Return (X, Y) of the center of cell containing provided text 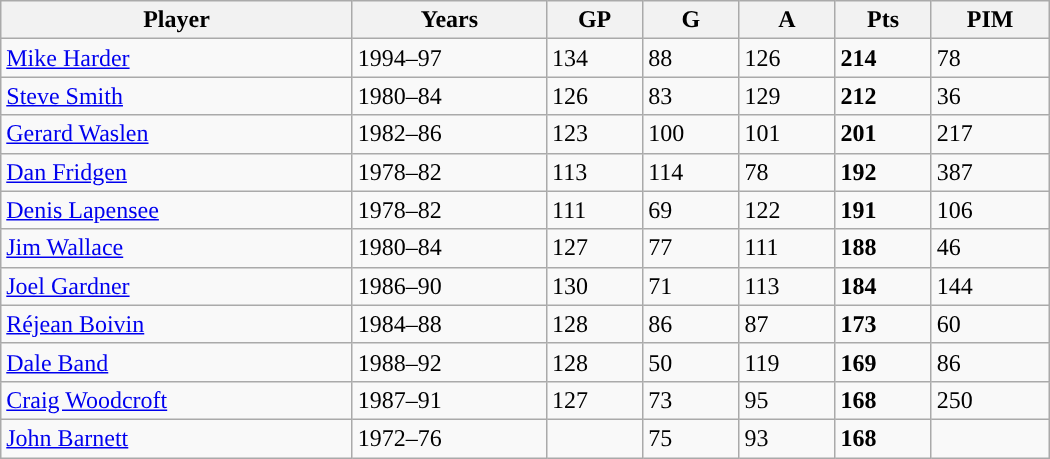
1994–97 (449, 58)
119 (787, 362)
G (691, 20)
191 (883, 210)
83 (691, 96)
95 (787, 400)
1987–91 (449, 400)
Gerard Waslen (176, 134)
75 (691, 438)
Réjean Boivin (176, 324)
Craig Woodcroft (176, 400)
77 (691, 248)
Dale Band (176, 362)
212 (883, 96)
114 (691, 172)
36 (990, 96)
214 (883, 58)
Years (449, 20)
93 (787, 438)
Pts (883, 20)
Dan Fridgen (176, 172)
100 (691, 134)
60 (990, 324)
122 (787, 210)
Mike Harder (176, 58)
387 (990, 172)
PIM (990, 20)
88 (691, 58)
201 (883, 134)
1982–86 (449, 134)
Joel Gardner (176, 286)
188 (883, 248)
GP (595, 20)
Denis Lapensee (176, 210)
101 (787, 134)
123 (595, 134)
1972–76 (449, 438)
129 (787, 96)
173 (883, 324)
Steve Smith (176, 96)
250 (990, 400)
169 (883, 362)
A (787, 20)
1988–92 (449, 362)
192 (883, 172)
Player (176, 20)
50 (691, 362)
John Barnett (176, 438)
87 (787, 324)
130 (595, 286)
1986–90 (449, 286)
1984–88 (449, 324)
106 (990, 210)
69 (691, 210)
46 (990, 248)
217 (990, 134)
144 (990, 286)
71 (691, 286)
Jim Wallace (176, 248)
184 (883, 286)
73 (691, 400)
134 (595, 58)
